Capture the cell that displays the provided text and extract its [x, y] central coordinate. 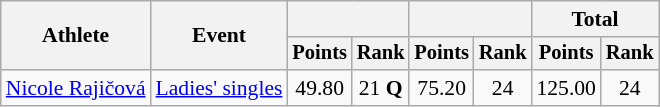
Athlete [76, 36]
49.80 [319, 88]
75.20 [441, 88]
125.00 [566, 88]
Ladies' singles [220, 88]
Event [220, 36]
Nicole Rajičová [76, 88]
Total [594, 19]
21 Q [381, 88]
